From the cell containing the given text, extract its center point as [x, y] coordinate. 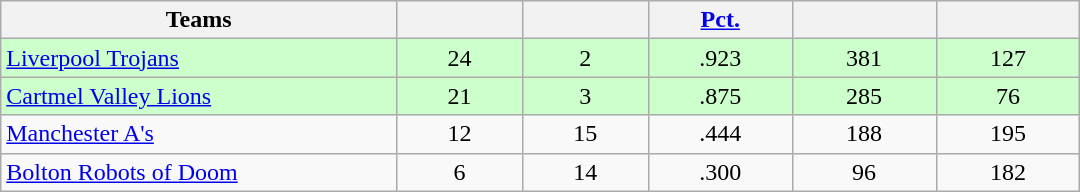
3 [585, 96]
21 [459, 96]
.923 [720, 58]
195 [1008, 134]
Cartmel Valley Lions [199, 96]
Teams [199, 20]
2 [585, 58]
Bolton Robots of Doom [199, 172]
Liverpool Trojans [199, 58]
381 [864, 58]
15 [585, 134]
Manchester A's [199, 134]
76 [1008, 96]
.444 [720, 134]
6 [459, 172]
127 [1008, 58]
Pct. [720, 20]
.300 [720, 172]
.875 [720, 96]
24 [459, 58]
188 [864, 134]
182 [1008, 172]
14 [585, 172]
285 [864, 96]
96 [864, 172]
12 [459, 134]
